Return the (X, Y) coordinate for the center point of the cell that contains the specified text.  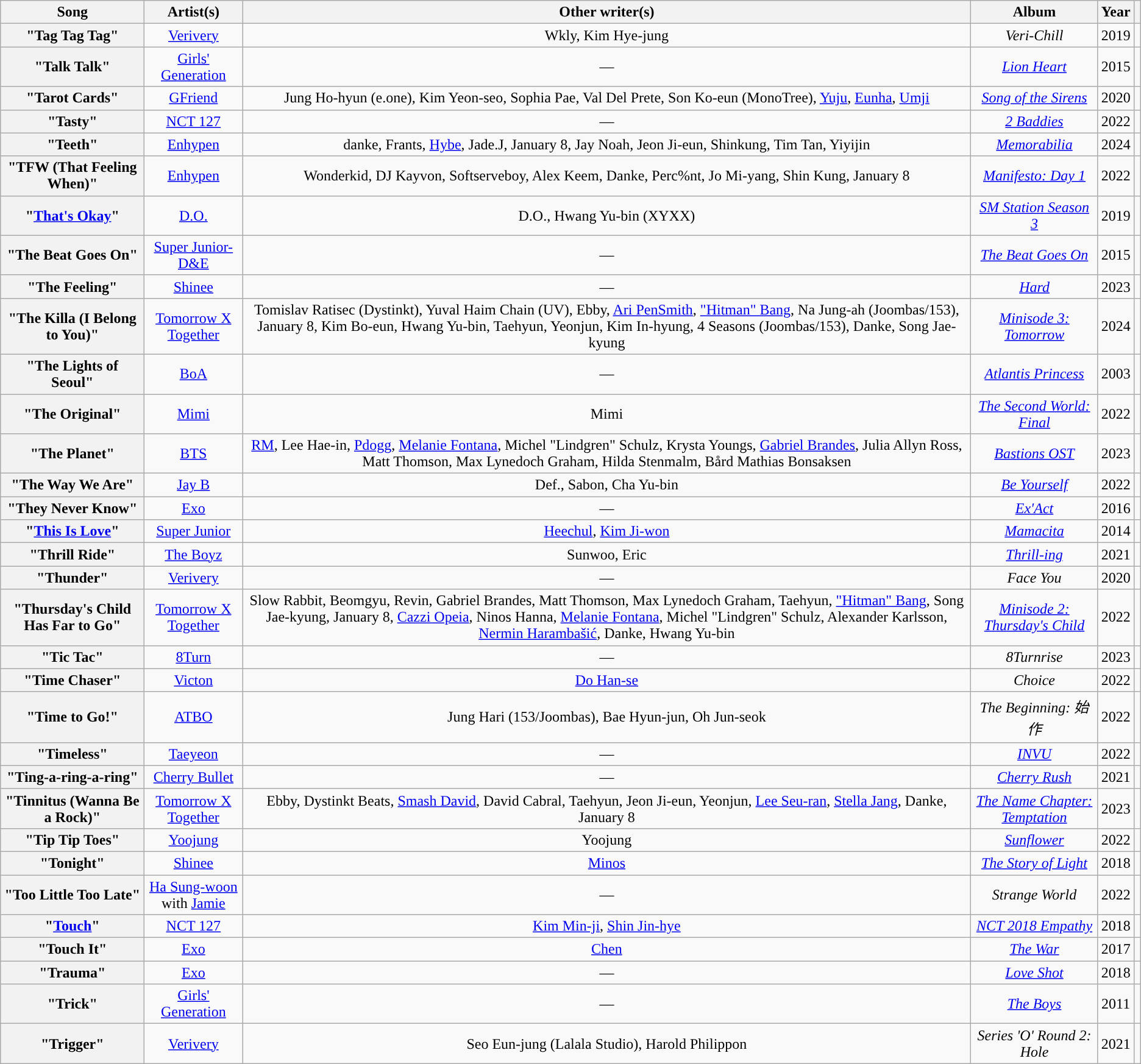
Manifesto: Day 1 (1034, 176)
Jung Ho-hyun (e.one), Kim Yeon-seo, Sophia Pae, Val Del Prete, Son Ko-eun (MonoTree), Yuju, Eunha, Umji (607, 98)
"TFW (That Feeling When)" (73, 176)
Album (1034, 12)
The Beat Goes On (1034, 255)
Cherry Rush (1034, 777)
"Tinnitus (Wanna Be a Rock)" (73, 808)
"Ting-a-ring-a-ring" (73, 777)
Hard (1034, 286)
"Tip Tip Toes" (73, 840)
"Teeth" (73, 144)
Wonderkid, DJ Kayvon, Softserveboy, Alex Keem, Danke, Perc%nt, Jo Mi-yang, Shin Kung, January 8 (607, 176)
Chen (607, 949)
Kim Min-ji, Shin Jin-hye (607, 926)
Super Junior (194, 531)
"Trigger" (73, 1043)
"Tonight" (73, 863)
Victon (194, 680)
"Tic Tac" (73, 657)
Bastions OST (1034, 453)
Heechul, Kim Ji-won (607, 531)
The Story of Light (1034, 863)
"Time Chaser" (73, 680)
2017 (1115, 949)
Song of the Sirens (1034, 98)
"The Beat Goes On" (73, 255)
Sunwoo, Eric (607, 555)
Ebby, Dystinkt Beats, Smash David, David Cabral, Taehyun, Jeon Ji-eun, Yeonjun, Lee Seu-ran, Stella Jang, Danke, January 8 (607, 808)
Ex'Act (1034, 508)
Seo Eun-jung (Lalala Studio), Harold Philippon (607, 1043)
Year (1115, 12)
INVU (1034, 754)
2011 (1115, 1004)
Strange World (1034, 895)
ATBO (194, 717)
SM Station Season 3 (1034, 216)
"Touch" (73, 926)
2014 (1115, 531)
2003 (1115, 374)
Ha Sung-woon with Jamie (194, 895)
"Talk Talk" (73, 67)
Sunflower (1034, 840)
2016 (1115, 508)
8Turn (194, 657)
danke, Frants, Hybe, Jade.J, January 8, Jay Noah, Jeon Ji-eun, Shinkung, Tim Tan, Yiyijin (607, 144)
The Boyz (194, 555)
Veri-Chill (1034, 35)
"Tarot Cards" (73, 98)
Taeyeon (194, 754)
Wkly, Kim Hye-jung (607, 35)
Jay B (194, 485)
8Turnrise (1034, 657)
D.O., Hwang Yu-bin (XYXX) (607, 216)
Def., Sabon, Cha Yu-bin (607, 485)
BTS (194, 453)
"Time to Go!" (73, 717)
The Second World: Final (1034, 413)
Mamacita (1034, 531)
Be Yourself (1034, 485)
Other writer(s) (607, 12)
"The Original" (73, 413)
"The Feeling" (73, 286)
Lion Heart (1034, 67)
Choice (1034, 680)
Face You (1034, 578)
"The Planet" (73, 453)
Minisode 2: Thursday's Child (1034, 617)
"Trick" (73, 1004)
Minos (607, 863)
Cherry Bullet (194, 777)
"This Is Love" (73, 531)
Artist(s) (194, 12)
The Name Chapter: Temptation (1034, 808)
Series 'O' Round 2: Hole (1034, 1043)
"Thunder" (73, 578)
Jung Hari (153/Joombas), Bae Hyun-jun, Oh Jun-seok (607, 717)
Memorabilia (1034, 144)
GFriend (194, 98)
The Boys (1034, 1004)
"The Lights of Seoul" (73, 374)
Atlantis Princess (1034, 374)
"The Killa (I Belong to You)" (73, 326)
"The Way We Are" (73, 485)
"Thrill Ride" (73, 555)
"Too Little Too Late" (73, 895)
The War (1034, 949)
"Tag Tag Tag" (73, 35)
Super Junior-D&E (194, 255)
"Timeless" (73, 754)
"Thursday's Child Has Far to Go" (73, 617)
Thrill-ing (1034, 555)
Love Shot (1034, 973)
"That's Okay" (73, 216)
D.O. (194, 216)
"Tasty" (73, 121)
Minisode 3: Tomorrow (1034, 326)
"Trauma" (73, 973)
BoA (194, 374)
Do Han-se (607, 680)
"Touch It" (73, 949)
NCT 2018 Empathy (1034, 926)
"They Never Know" (73, 508)
Song (73, 12)
2 Baddies (1034, 121)
The Beginning: 始作 (1034, 717)
